From the cell containing the given text, extract its center point as (X, Y) coordinate. 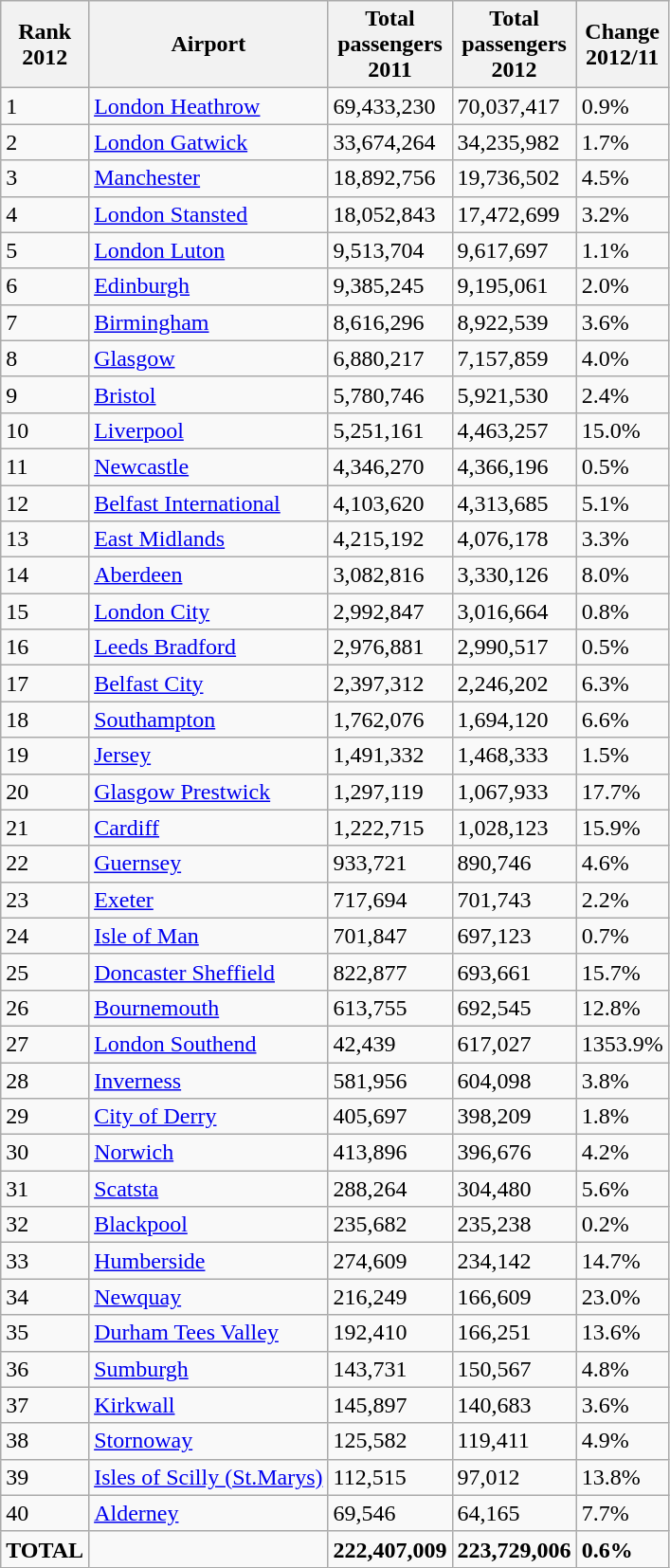
2.0% (622, 286)
613,755 (390, 1008)
0.9% (622, 106)
0.6% (622, 1549)
Leeds Bradford (208, 647)
1.8% (622, 1117)
33,674,264 (390, 142)
1,297,119 (390, 792)
15.7% (622, 972)
150,567 (514, 1369)
Cardiff (208, 828)
39 (45, 1477)
33 (45, 1261)
Totalpassengers2011 (390, 45)
166,251 (514, 1333)
1.7% (622, 142)
2,992,847 (390, 611)
222,407,009 (390, 1549)
Belfast International (208, 503)
6 (45, 286)
1 (45, 106)
5.1% (622, 503)
Glasgow (208, 358)
9 (45, 394)
Airport (208, 45)
5 (45, 250)
304,480 (514, 1189)
234,142 (514, 1261)
1.5% (622, 756)
3,082,816 (390, 575)
18,892,756 (390, 178)
Southampton (208, 720)
0.2% (622, 1225)
9,617,697 (514, 250)
Jersey (208, 756)
9,513,704 (390, 250)
64,165 (514, 1513)
581,956 (390, 1080)
413,896 (390, 1153)
166,609 (514, 1297)
693,661 (514, 972)
Exeter (208, 900)
Scatsta (208, 1189)
19,736,502 (514, 178)
604,098 (514, 1080)
12.8% (622, 1008)
28 (45, 1080)
0.8% (622, 611)
145,897 (390, 1405)
5,780,746 (390, 394)
Change2012/11 (622, 45)
3,330,126 (514, 575)
235,238 (514, 1225)
7,157,859 (514, 358)
Humberside (208, 1261)
Liverpool (208, 430)
1,028,123 (514, 828)
35 (45, 1333)
3,016,664 (514, 611)
42,439 (390, 1044)
4 (45, 214)
Guernsey (208, 864)
1,491,332 (390, 756)
396,676 (514, 1153)
34 (45, 1297)
22 (45, 864)
13.8% (622, 1477)
112,515 (390, 1477)
4,103,620 (390, 503)
125,582 (390, 1441)
697,123 (514, 936)
3.3% (622, 539)
East Midlands (208, 539)
Bournemouth (208, 1008)
2.4% (622, 394)
4,313,685 (514, 503)
15 (45, 611)
26 (45, 1008)
97,012 (514, 1477)
6.6% (622, 720)
223,729,006 (514, 1549)
Inverness (208, 1080)
12 (45, 503)
15.0% (622, 430)
Newcastle (208, 466)
29 (45, 1117)
274,609 (390, 1261)
Aberdeen (208, 575)
235,682 (390, 1225)
69,546 (390, 1513)
2,990,517 (514, 647)
25 (45, 972)
692,545 (514, 1008)
21 (45, 828)
10 (45, 430)
Birmingham (208, 322)
3.2% (622, 214)
0.7% (622, 936)
20 (45, 792)
192,410 (390, 1333)
Isle of Man (208, 936)
8 (45, 358)
Alderney (208, 1513)
14.7% (622, 1261)
70,037,417 (514, 106)
288,264 (390, 1189)
38 (45, 1441)
4.2% (622, 1153)
9,385,245 (390, 286)
9,195,061 (514, 286)
13.6% (622, 1333)
30 (45, 1153)
Isles of Scilly (St.Marys) (208, 1477)
2,397,312 (390, 684)
119,411 (514, 1441)
17 (45, 684)
4,463,257 (514, 430)
13 (45, 539)
2,246,202 (514, 684)
216,249 (390, 1297)
4,215,192 (390, 539)
London Southend (208, 1044)
Sumburgh (208, 1369)
18 (45, 720)
London City (208, 611)
36 (45, 1369)
Edinburgh (208, 286)
717,694 (390, 900)
32 (45, 1225)
140,683 (514, 1405)
701,847 (390, 936)
Rank2012 (45, 45)
24 (45, 936)
5,251,161 (390, 430)
8,616,296 (390, 322)
40 (45, 1513)
8,922,539 (514, 322)
7 (45, 322)
London Gatwick (208, 142)
933,721 (390, 864)
4,366,196 (514, 466)
Glasgow Prestwick (208, 792)
16 (45, 647)
Bristol (208, 394)
6.3% (622, 684)
Blackpool (208, 1225)
1,762,076 (390, 720)
4.9% (622, 1441)
8.0% (622, 575)
4.8% (622, 1369)
2 (45, 142)
2,976,881 (390, 647)
617,027 (514, 1044)
31 (45, 1189)
Manchester (208, 178)
Kirkwall (208, 1405)
4,076,178 (514, 539)
405,697 (390, 1117)
11 (45, 466)
27 (45, 1044)
69,433,230 (390, 106)
Belfast City (208, 684)
4.5% (622, 178)
6,880,217 (390, 358)
4,346,270 (390, 466)
Totalpassengers2012 (514, 45)
18,052,843 (390, 214)
1,222,715 (390, 828)
Doncaster Sheffield (208, 972)
3.8% (622, 1080)
London Luton (208, 250)
2.2% (622, 900)
14 (45, 575)
15.9% (622, 828)
Newquay (208, 1297)
City of Derry (208, 1117)
5.6% (622, 1189)
822,877 (390, 972)
London Heathrow (208, 106)
4.0% (622, 358)
3 (45, 178)
Durham Tees Valley (208, 1333)
London Stansted (208, 214)
23.0% (622, 1297)
23 (45, 900)
1,067,933 (514, 792)
34,235,982 (514, 142)
17,472,699 (514, 214)
1,468,333 (514, 756)
Norwich (208, 1153)
701,743 (514, 900)
1353.9% (622, 1044)
Stornoway (208, 1441)
4.6% (622, 864)
1.1% (622, 250)
5,921,530 (514, 394)
TOTAL (45, 1549)
143,731 (390, 1369)
37 (45, 1405)
7.7% (622, 1513)
398,209 (514, 1117)
890,746 (514, 864)
19 (45, 756)
17.7% (622, 792)
1,694,120 (514, 720)
